Determine the [x, y] coordinate at the center of the cell enclosing the given text.  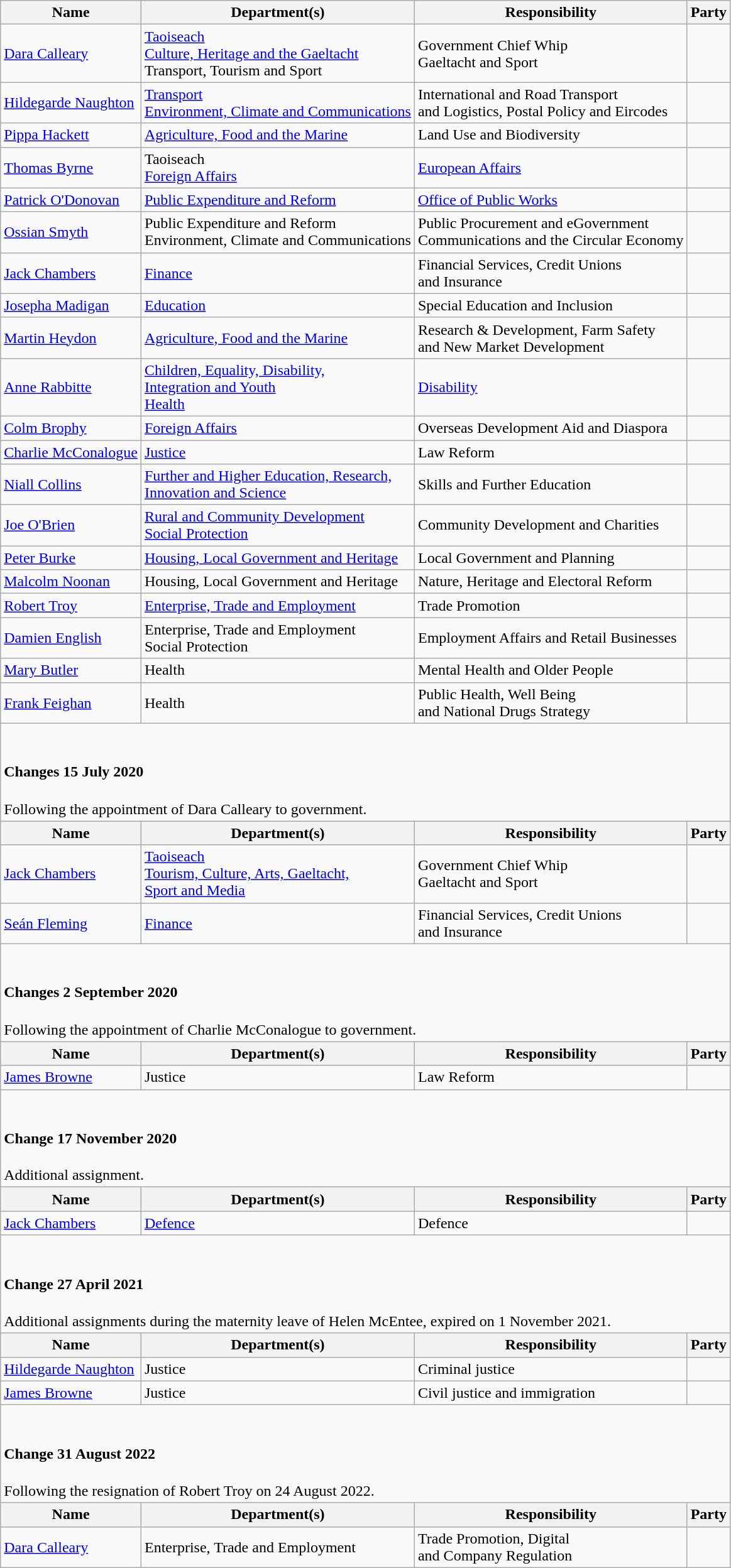
TransportEnvironment, Climate and Communications [278, 103]
International and Road Transportand Logistics, Postal Policy and Eircodes [551, 103]
Robert Troy [71, 606]
Trade Promotion, Digitaland Company Regulation [551, 1547]
Further and Higher Education, Research,Innovation and Science [278, 485]
Foreign Affairs [278, 428]
Local Government and Planning [551, 558]
Nature, Heritage and Electoral Reform [551, 582]
Public Expenditure and ReformEnvironment, Climate and Communications [278, 232]
Peter Burke [71, 558]
Mental Health and Older People [551, 670]
Research & Development, Farm Safetyand New Market Development [551, 338]
Damien English [71, 638]
Patrick O'Donovan [71, 200]
Public Procurement and eGovernmentCommunications and the Circular Economy [551, 232]
Land Use and Biodiversity [551, 135]
Charlie McConalogue [71, 452]
Martin Heydon [71, 338]
Colm Brophy [71, 428]
Seán Fleming [71, 923]
Changes 2 September 2020Following the appointment of Charlie McConalogue to government. [366, 993]
Education [278, 305]
Special Education and Inclusion [551, 305]
Trade Promotion [551, 606]
TaoiseachCulture, Heritage and the GaeltachtTransport, Tourism and Sport [278, 53]
Overseas Development Aid and Diaspora [551, 428]
Pippa Hackett [71, 135]
Frank Feighan [71, 702]
TaoiseachTourism, Culture, Arts, Gaeltacht,Sport and Media [278, 874]
Civil justice and immigration [551, 1393]
European Affairs [551, 167]
Josepha Madigan [71, 305]
Change 31 August 2022Following the resignation of Robert Troy on 24 August 2022. [366, 1454]
Anne Rabbitte [71, 387]
Rural and Community DevelopmentSocial Protection [278, 525]
Criminal justice [551, 1369]
Children, Equality, Disability,Integration and YouthHealth [278, 387]
Skills and Further Education [551, 485]
Public Health, Well Beingand National Drugs Strategy [551, 702]
Change 27 April 2021Additional assignments during the maternity leave of Helen McEntee, expired on 1 November 2021. [366, 1284]
Office of Public Works [551, 200]
Public Expenditure and Reform [278, 200]
Changes 15 July 2020Following the appointment of Dara Calleary to government. [366, 772]
Community Development and Charities [551, 525]
Disability [551, 387]
Thomas Byrne [71, 167]
Ossian Smyth [71, 232]
Employment Affairs and Retail Businesses [551, 638]
Enterprise, Trade and EmploymentSocial Protection [278, 638]
Malcolm Noonan [71, 582]
Joe O'Brien [71, 525]
Mary Butler [71, 670]
TaoiseachForeign Affairs [278, 167]
Change 17 November 2020Additional assignment. [366, 1138]
Niall Collins [71, 485]
